Return [x, y] of the center of cell containing provided text 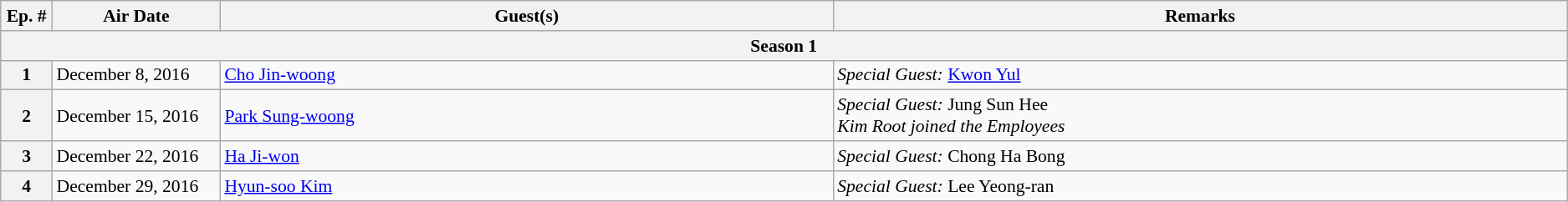
Special Guest: Lee Yeong-ran [1199, 186]
3 [27, 156]
Guest(s) [527, 16]
4 [27, 186]
Special Guest: Kwon Yul [1199, 75]
2 [27, 115]
December 15, 2016 [137, 115]
Hyun-soo Kim [527, 186]
December 29, 2016 [137, 186]
December 22, 2016 [137, 156]
Season 1 [784, 46]
Cho Jin-woong [527, 75]
Special Guest: Chong Ha Bong [1199, 156]
December 8, 2016 [137, 75]
Park Sung-woong [527, 115]
Ha Ji-won [527, 156]
Special Guest: Jung Sun HeeKim Root joined the Employees [1199, 115]
Air Date [137, 16]
Remarks [1199, 16]
1 [27, 75]
Ep. # [27, 16]
